Find where the given text appears and provide that cell's center as (X, Y) coordinate. 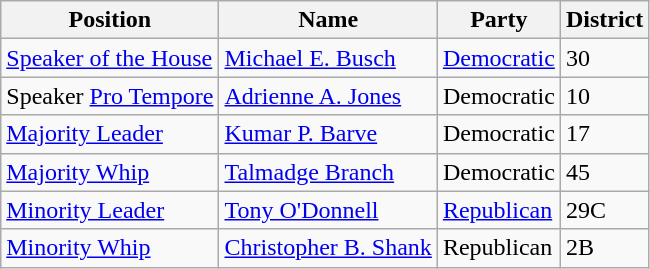
17 (604, 134)
Majority Leader (110, 134)
2B (604, 248)
Talmadge Branch (328, 172)
Minority Whip (110, 248)
Speaker of the House (110, 58)
Name (328, 20)
Party (498, 20)
Minority Leader (110, 210)
Kumar P. Barve (328, 134)
10 (604, 96)
Speaker Pro Tempore (110, 96)
Christopher B. Shank (328, 248)
Position (110, 20)
45 (604, 172)
Michael E. Busch (328, 58)
Adrienne A. Jones (328, 96)
Tony O'Donnell (328, 210)
29C (604, 210)
District (604, 20)
30 (604, 58)
Majority Whip (110, 172)
